Capture the cell that displays the provided text and extract its (X, Y) central coordinate. 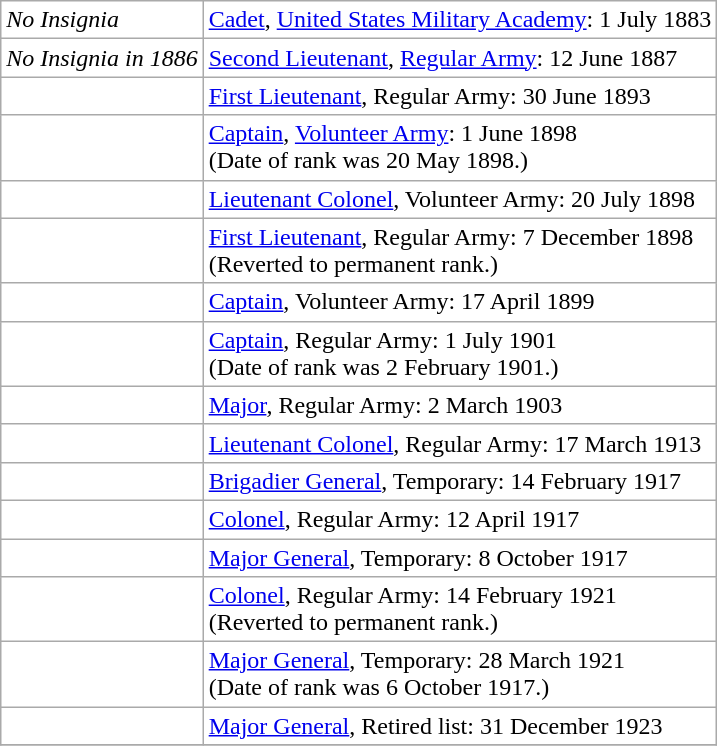
Colonel, Regular Army: 14 February 1921(Reverted to permanent rank.) (460, 610)
Major General, Retired list: 31 December 1923 (460, 726)
Captain, Regular Army: 1 July 1901(Date of rank was 2 February 1901.) (460, 354)
Major General, Temporary: 28 March 1921(Date of rank was 6 October 1917.) (460, 674)
Brigadier General, Temporary: 14 February 1917 (460, 481)
Second Lieutenant, Regular Army: 12 June 1887 (460, 58)
Cadet, United States Military Academy: 1 July 1883 (460, 20)
Lieutenant Colonel, Regular Army: 17 March 1913 (460, 443)
Major, Regular Army: 2 March 1903 (460, 405)
Major General, Temporary: 8 October 1917 (460, 557)
First Lieutenant, Regular Army: 30 June 1893 (460, 96)
No Insignia in 1886 (102, 58)
No Insignia (102, 20)
Captain, Volunteer Army: 1 June 1898(Date of rank was 20 May 1898.) (460, 148)
Colonel, Regular Army: 12 April 1917 (460, 519)
First Lieutenant, Regular Army: 7 December 1898(Reverted to permanent rank.) (460, 250)
Lieutenant Colonel, Volunteer Army: 20 July 1898 (460, 199)
Captain, Volunteer Army: 17 April 1899 (460, 302)
